Output the (X, Y) coordinate of the center of the cell containing the given text.  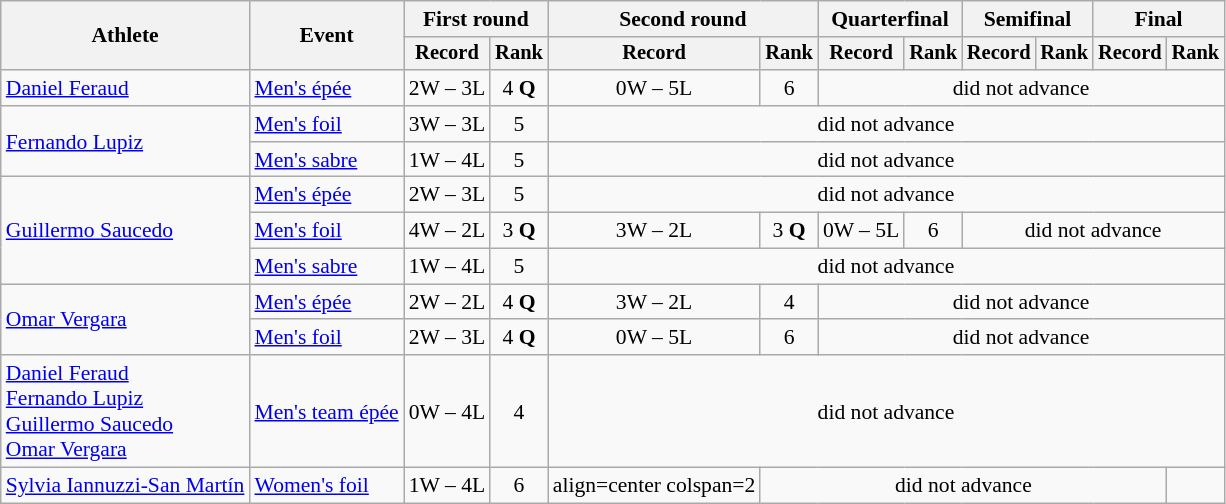
Daniel Feraud (126, 88)
First round (476, 19)
Guillermo Saucedo (126, 230)
align=center colspan=2 (654, 486)
Event (326, 36)
3W – 3L (447, 124)
2W – 2L (447, 302)
Women's foil (326, 486)
4W – 2L (447, 231)
0W – 4L (447, 411)
Quarterfinal (890, 19)
Semifinal (1028, 19)
Final (1158, 19)
Men's team épée (326, 411)
Omar Vergara (126, 320)
Second round (683, 19)
Daniel FeraudFernando LupizGuillermo SaucedoOmar Vergara (126, 411)
Fernando Lupiz (126, 142)
Athlete (126, 36)
Sylvia Iannuzzi-San Martín (126, 486)
